Determine the [X, Y] coordinate at the center of the cell enclosing the given text.  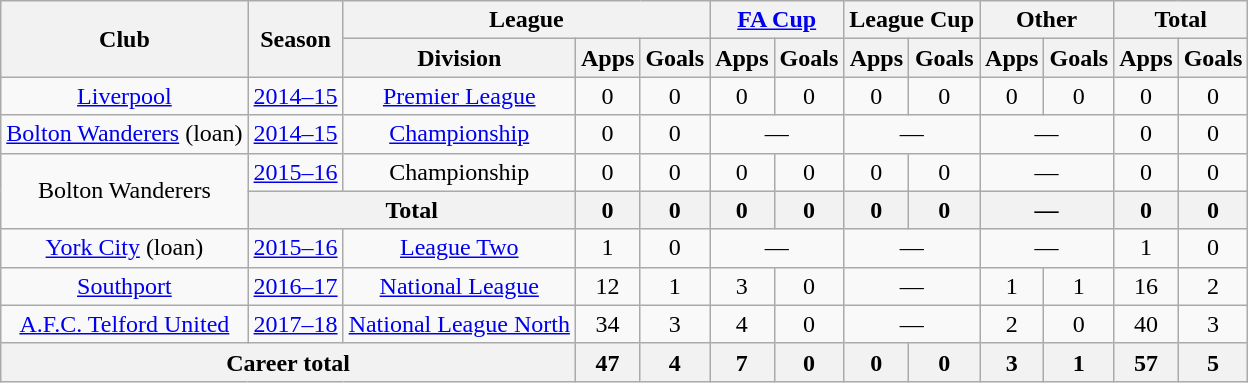
2016–17 [296, 286]
League [526, 20]
Bolton Wanderers [124, 191]
57 [1146, 362]
Southport [124, 286]
Other [1047, 20]
League Two [459, 248]
7 [742, 362]
National League North [459, 324]
12 [607, 286]
York City (loan) [124, 248]
5 [1213, 362]
Division [459, 58]
Club [124, 39]
Premier League [459, 96]
League Cup [912, 20]
Bolton Wanderers (loan) [124, 134]
16 [1146, 286]
A.F.C. Telford United [124, 324]
2017–18 [296, 324]
FA Cup [777, 20]
40 [1146, 324]
47 [607, 362]
Liverpool [124, 96]
Career total [288, 362]
National League [459, 286]
34 [607, 324]
Season [296, 39]
